Provide the (X, Y) coordinate of the cell's center where the given text is located.  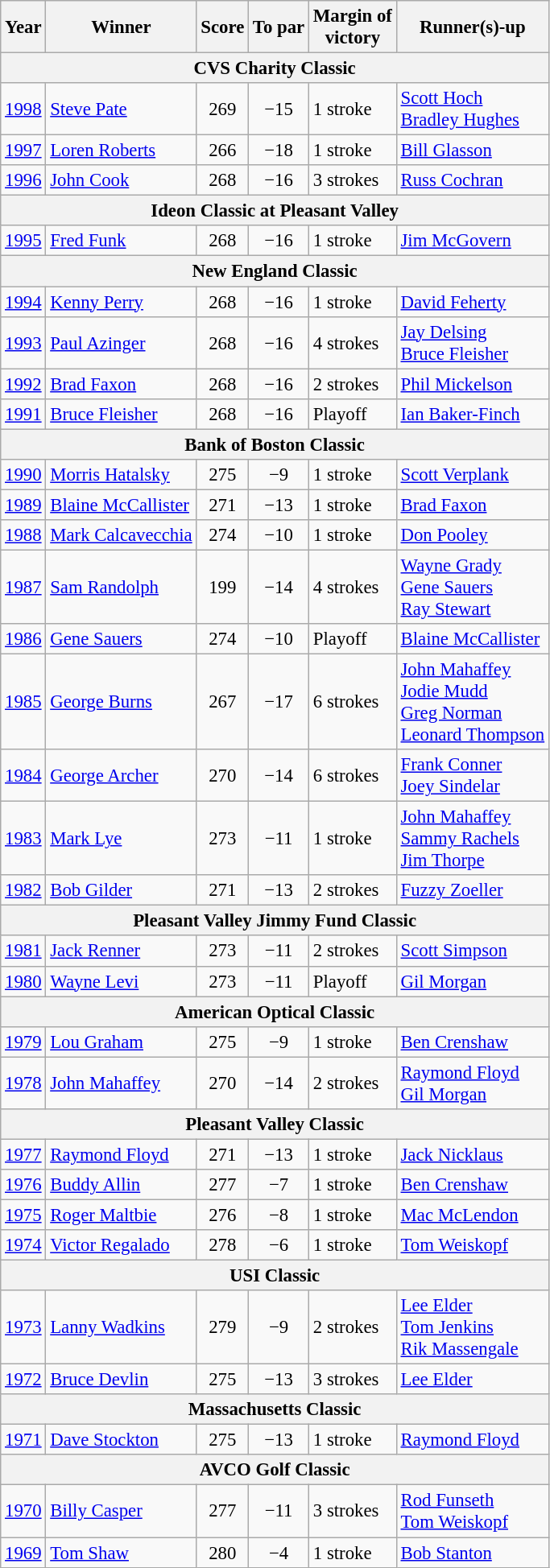
Tom Weiskopf (472, 1245)
Fred Funk (121, 241)
Tom Shaw (121, 1553)
Bank of Boston Classic (275, 444)
1991 (23, 414)
199 (222, 587)
Wayne Grady Gene Sauers Ray Stewart (472, 587)
George Burns (121, 702)
Jack Nicklaus (472, 1154)
1974 (23, 1245)
Wayne Levi (121, 981)
Pleasant Valley Jimmy Fund Classic (275, 921)
AVCO Golf Classic (275, 1471)
1997 (23, 151)
Winner (121, 27)
276 (222, 1215)
Year (23, 27)
Bruce Devlin (121, 1380)
1985 (23, 702)
1970 (23, 1512)
1978 (23, 1083)
−8 (279, 1215)
−6 (279, 1245)
Lou Graham (121, 1042)
Lee Elder Tom Jenkins Rik Massengale (472, 1327)
1998 (23, 109)
269 (222, 109)
1996 (23, 180)
Steve Pate (121, 109)
Jack Renner (121, 951)
1987 (23, 587)
Runner(s)-up (472, 27)
Victor Regalado (121, 1245)
278 (222, 1245)
Mac McLendon (472, 1215)
Lanny Wadkins (121, 1327)
280 (222, 1553)
1977 (23, 1154)
−7 (279, 1185)
CVS Charity Classic (275, 68)
Gil Morgan (472, 981)
−15 (279, 109)
1973 (23, 1327)
Massachusetts Classic (275, 1409)
Rod Funseth Tom Weiskopf (472, 1512)
1994 (23, 302)
Morris Hatalsky (121, 475)
George Archer (121, 776)
Scott Simpson (472, 951)
1983 (23, 839)
To par (279, 27)
Gene Sauers (121, 639)
John Mahaffey (121, 1083)
1989 (23, 505)
1993 (23, 343)
Paul Azinger (121, 343)
1971 (23, 1440)
Kenny Perry (121, 302)
1969 (23, 1553)
Ideon Classic at Pleasant Valley (275, 211)
American Optical Classic (275, 1012)
Fuzzy Zoeller (472, 890)
Roger Maltbie (121, 1215)
1995 (23, 241)
Raymond Floyd Gil Morgan (472, 1083)
Frank Conner Joey Sindelar (472, 776)
New England Classic (275, 271)
Bob Stanton (472, 1553)
1990 (23, 475)
266 (222, 151)
279 (222, 1327)
Mark Lye (121, 839)
Jay Delsing Bruce Fleisher (472, 343)
Margin ofvictory (353, 27)
USI Classic (275, 1276)
1992 (23, 384)
Phil Mickelson (472, 384)
1976 (23, 1185)
Score (222, 27)
Dave Stockton (121, 1440)
Bob Gilder (121, 890)
1982 (23, 890)
Ian Baker-Finch (472, 414)
John Cook (121, 180)
Scott Verplank (472, 475)
Don Pooley (472, 535)
−17 (279, 702)
1975 (23, 1215)
−18 (279, 151)
Pleasant Valley Classic (275, 1124)
1988 (23, 535)
Sam Randolph (121, 587)
1972 (23, 1380)
Bruce Fleisher (121, 414)
Russ Cochran (472, 180)
Scott Hoch Bradley Hughes (472, 109)
−4 (279, 1553)
Billy Casper (121, 1512)
John Mahaffey Sammy Rachels Jim Thorpe (472, 839)
Bill Glasson (472, 151)
John Mahaffey Jodie Mudd Greg Norman Leonard Thompson (472, 702)
Jim McGovern (472, 241)
1984 (23, 776)
David Feherty (472, 302)
Loren Roberts (121, 151)
Mark Calcavecchia (121, 535)
1986 (23, 639)
Lee Elder (472, 1380)
Buddy Allin (121, 1185)
1980 (23, 981)
1979 (23, 1042)
1981 (23, 951)
267 (222, 702)
